Capture the cell that displays the provided text and extract its (X, Y) central coordinate. 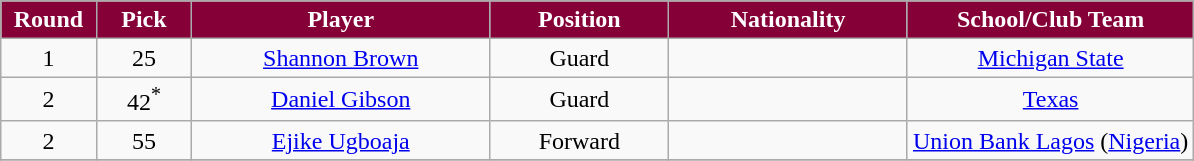
Player (341, 20)
Texas (1050, 100)
Daniel Gibson (341, 100)
42* (144, 100)
Ejike Ugboaja (341, 140)
25 (144, 58)
1 (48, 58)
Union Bank Lagos (Nigeria) (1050, 140)
Pick (144, 20)
55 (144, 140)
Shannon Brown (341, 58)
School/Club Team (1050, 20)
Position (580, 20)
Forward (580, 140)
Michigan State (1050, 58)
Round (48, 20)
Nationality (788, 20)
